Determine the (x, y) coordinate at the center of the cell enclosing the given text.  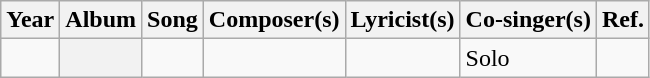
Ref. (622, 20)
Co-singer(s) (528, 20)
Lyricist(s) (402, 20)
Solo (528, 58)
Composer(s) (274, 20)
Album (101, 20)
Year (30, 20)
Song (173, 20)
